Detect which cell encompasses the target text, then output its (x, y) center coordinate. 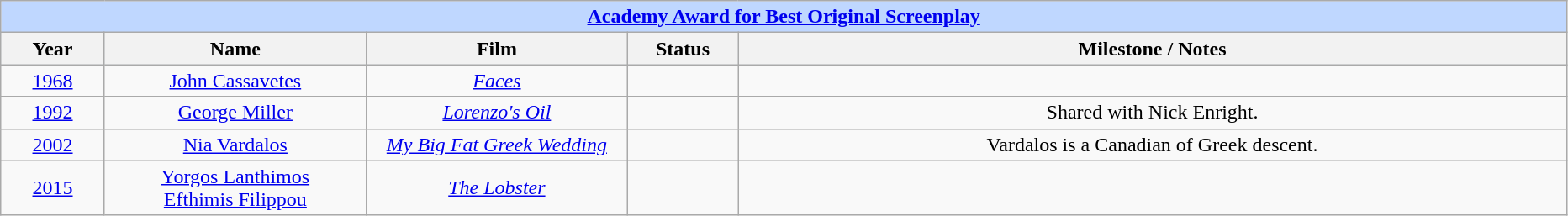
1992 (53, 113)
The Lobster (496, 188)
Nia Vardalos (235, 145)
George Miller (235, 113)
2002 (53, 145)
Academy Award for Best Original Screenplay (784, 17)
2015 (53, 188)
Year (53, 49)
Status (683, 49)
Film (496, 49)
Shared with Nick Enright. (1153, 113)
Lorenzo's Oil (496, 113)
My Big Fat Greek Wedding (496, 145)
Vardalos is a Canadian of Greek descent. (1153, 145)
Name (235, 49)
John Cassavetes (235, 81)
Faces (496, 81)
Yorgos LanthimosEfthimis Filippou (235, 188)
1968 (53, 81)
Milestone / Notes (1153, 49)
